For the text-containing cell, return its midpoint in (X, Y) coordinate format. 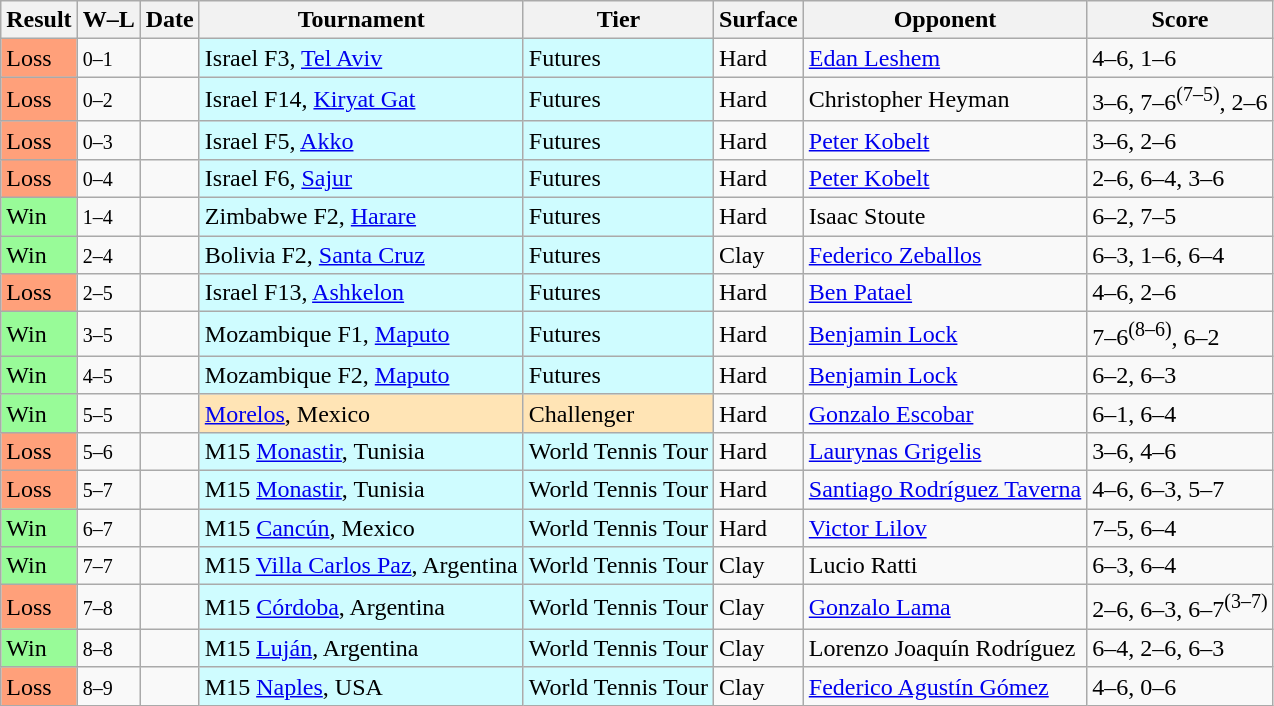
M15 Cancún, Mexico (361, 528)
8–8 (108, 648)
4–5 (108, 375)
4–6, 0–6 (1180, 686)
Morelos, Mexico (361, 413)
0–1 (108, 58)
Gonzalo Escobar (945, 413)
5–6 (108, 451)
0–4 (108, 178)
Ben Patael (945, 293)
4–6, 2–6 (1180, 293)
Bolivia F2, Santa Cruz (361, 255)
2–6, 6–3, 6–7(3–7) (1180, 608)
M15 Villa Carlos Paz, Argentina (361, 566)
8–9 (108, 686)
Christopher Heyman (945, 100)
Isaac Stoute (945, 217)
Gonzalo Lama (945, 608)
Victor Lilov (945, 528)
6–3, 6–4 (1180, 566)
2–4 (108, 255)
6–2, 6–3 (1180, 375)
7–7 (108, 566)
3–6, 4–6 (1180, 451)
6–2, 7–5 (1180, 217)
1–4 (108, 217)
Israel F3, Tel Aviv (361, 58)
2–6, 6–4, 3–6 (1180, 178)
Surface (759, 20)
Opponent (945, 20)
Israel F14, Kiryat Gat (361, 100)
Mozambique F1, Maputo (361, 334)
3–6, 7–6(7–5), 2–6 (1180, 100)
0–3 (108, 140)
Tournament (361, 20)
5–5 (108, 413)
Tier (618, 20)
Edan Leshem (945, 58)
7–8 (108, 608)
2–5 (108, 293)
Challenger (618, 413)
Result (39, 20)
7–6(8–6), 6–2 (1180, 334)
6–7 (108, 528)
7–5, 6–4 (1180, 528)
Israel F5, Akko (361, 140)
Lorenzo Joaquín Rodríguez (945, 648)
5–7 (108, 489)
0–2 (108, 100)
4–6, 1–6 (1180, 58)
Israel F6, Sajur (361, 178)
6–4, 2–6, 6–3 (1180, 648)
Israel F13, Ashkelon (361, 293)
M15 Luján, Argentina (361, 648)
Mozambique F2, Maputo (361, 375)
4–6, 6–3, 5–7 (1180, 489)
W–L (108, 20)
3–6, 2–6 (1180, 140)
6–3, 1–6, 6–4 (1180, 255)
Federico Zeballos (945, 255)
M15 Naples, USA (361, 686)
M15 Córdoba, Argentina (361, 608)
Laurynas Grigelis (945, 451)
Date (170, 20)
3–5 (108, 334)
6–1, 6–4 (1180, 413)
Lucio Ratti (945, 566)
Score (1180, 20)
Santiago Rodríguez Taverna (945, 489)
Federico Agustín Gómez (945, 686)
Zimbabwe F2, Harare (361, 217)
